Provide the (x, y) coordinate of the cell's center where the given text is located.  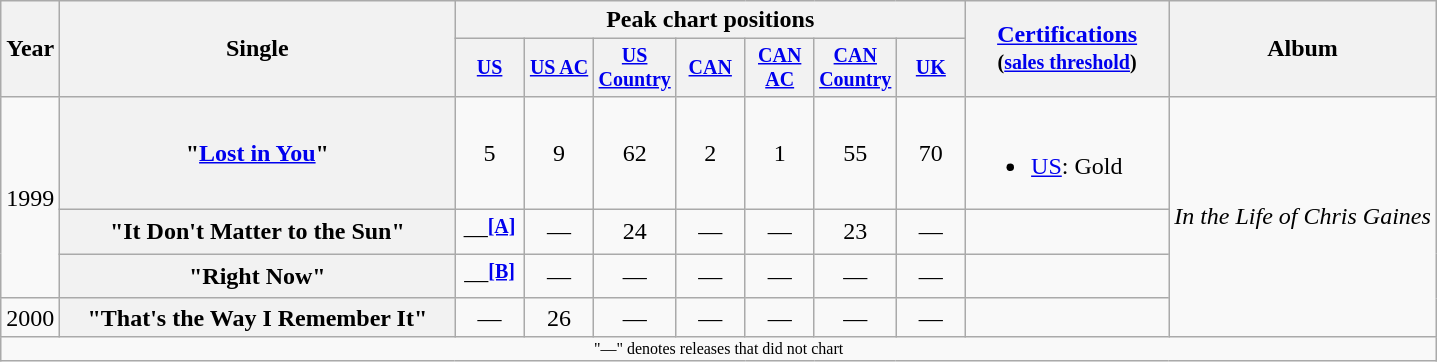
23 (855, 232)
1999 (30, 197)
2000 (30, 317)
US Country (635, 68)
26 (558, 317)
"Lost in You" (258, 152)
CAN AC (780, 68)
—[A] (490, 232)
"—" denotes releases that did not chart (719, 349)
US: Gold (1068, 152)
US AC (558, 68)
62 (635, 152)
1 (780, 152)
Album (1303, 49)
"Right Now" (258, 276)
9 (558, 152)
US (490, 68)
24 (635, 232)
55 (855, 152)
"It Don't Matter to the Sun" (258, 232)
In the Life of Chris Gaines (1303, 216)
Single (258, 49)
CAN (710, 68)
CAN Country (855, 68)
UK (930, 68)
Year (30, 49)
—[B] (490, 276)
Peak chart positions (710, 20)
2 (710, 152)
5 (490, 152)
70 (930, 152)
"That's the Way I Remember It" (258, 317)
Certifications(sales threshold) (1068, 49)
